Output the (x, y) coordinate of the center of the cell containing the given text.  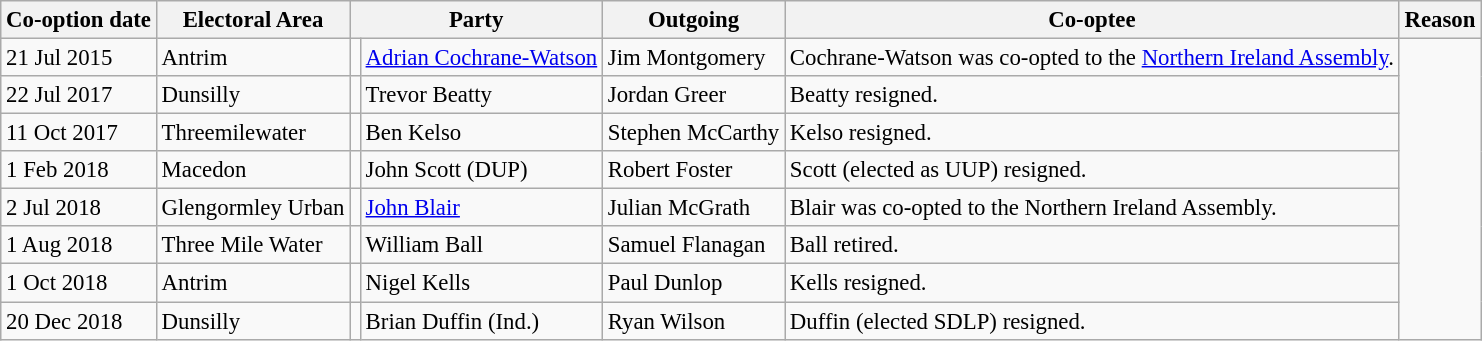
Blair was co-opted to the Northern Ireland Assembly. (1092, 208)
Ball retired. (1092, 245)
1 Aug 2018 (79, 245)
Cochrane-Watson was co-opted to the Northern Ireland Assembly. (1092, 58)
John Scott (DUP) (481, 170)
Paul Dunlop (694, 283)
Brian Duffin (Ind.) (481, 321)
Macedon (252, 170)
Samuel Flanagan (694, 245)
Threemilewater (252, 133)
2 Jul 2018 (79, 208)
20 Dec 2018 (79, 321)
Duffin (elected SDLP) resigned. (1092, 321)
Jim Montgomery (694, 58)
22 Jul 2017 (79, 95)
Robert Foster (694, 170)
Ben Kelso (481, 133)
11 Oct 2017 (79, 133)
John Blair (481, 208)
Kells resigned. (1092, 283)
1 Feb 2018 (79, 170)
Electoral Area (252, 20)
Scott (elected as UUP) resigned. (1092, 170)
Trevor Beatty (481, 95)
Kelso resigned. (1092, 133)
Outgoing (694, 20)
Stephen McCarthy (694, 133)
Co-optee (1092, 20)
Reason (1440, 20)
21 Jul 2015 (79, 58)
1 Oct 2018 (79, 283)
Ryan Wilson (694, 321)
Adrian Cochrane-Watson (481, 58)
Co-option date (79, 20)
Party (476, 20)
Three Mile Water (252, 245)
Nigel Kells (481, 283)
Julian McGrath (694, 208)
William Ball (481, 245)
Beatty resigned. (1092, 95)
Jordan Greer (694, 95)
Glengormley Urban (252, 208)
